Capture the cell that displays the provided text and extract its [x, y] central coordinate. 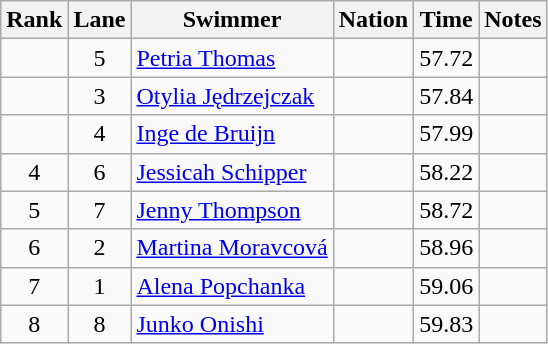
Time [446, 20]
Jenny Thompson [232, 210]
Inge de Bruijn [232, 134]
Rank [34, 20]
59.83 [446, 324]
1 [100, 286]
Junko Onishi [232, 324]
Notes [513, 20]
Lane [100, 20]
3 [100, 96]
Swimmer [232, 20]
Martina Moravcová [232, 248]
58.96 [446, 248]
Jessicah Schipper [232, 172]
58.72 [446, 210]
Nation [373, 20]
59.06 [446, 286]
Alena Popchanka [232, 286]
Otylia Jędrzejczak [232, 96]
57.84 [446, 96]
57.99 [446, 134]
Petria Thomas [232, 58]
57.72 [446, 58]
2 [100, 248]
58.22 [446, 172]
